Capture the cell that displays the provided text and extract its (X, Y) central coordinate. 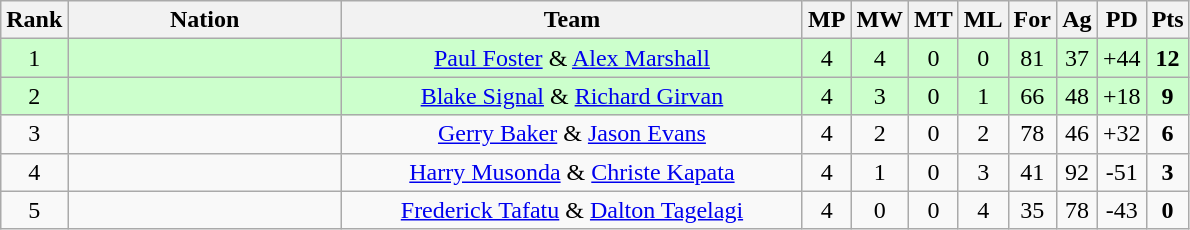
Ag (1076, 20)
92 (1076, 172)
+18 (1122, 96)
Pts (1168, 20)
-43 (1122, 210)
Blake Signal & Richard Girvan (572, 96)
PD (1122, 20)
MW (880, 20)
Paul Foster & Alex Marshall (572, 58)
5 (34, 210)
12 (1168, 58)
MT (934, 20)
Rank (34, 20)
46 (1076, 134)
Frederick Tafatu & Dalton Tagelagi (572, 210)
81 (1032, 58)
+44 (1122, 58)
48 (1076, 96)
+32 (1122, 134)
Nation (205, 20)
37 (1076, 58)
Gerry Baker & Jason Evans (572, 134)
41 (1032, 172)
66 (1032, 96)
-51 (1122, 172)
ML (983, 20)
6 (1168, 134)
Team (572, 20)
MP (826, 20)
For (1032, 20)
Harry Musonda & Christe Kapata (572, 172)
35 (1032, 210)
9 (1168, 96)
